Find where the given text appears and provide that cell's center as [x, y] coordinate. 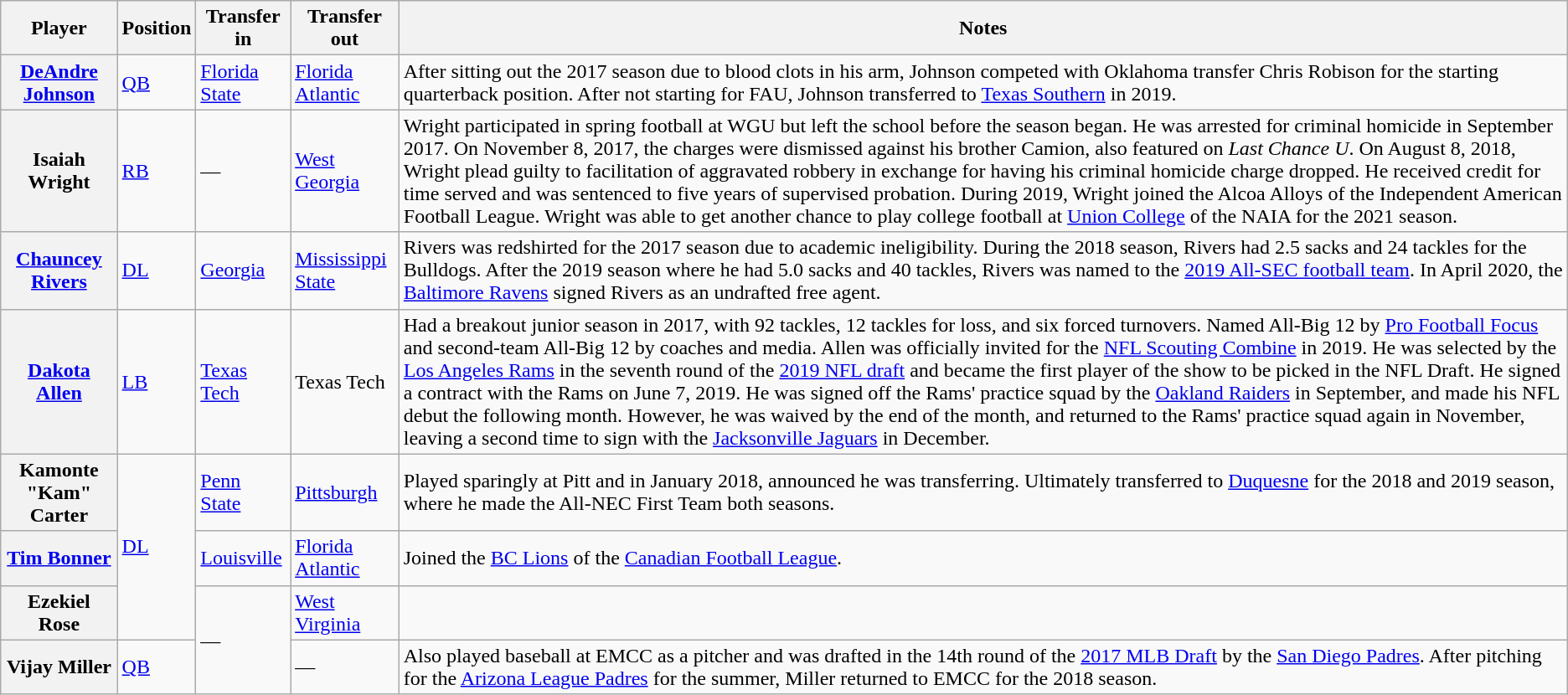
LB [157, 382]
Pittsburgh [345, 492]
Dakota Allen [59, 382]
Vijay Miller [59, 667]
West Virginia [345, 613]
Louisville [243, 558]
Chauncey Rivers [59, 270]
Position [157, 28]
Tim Bonner [59, 558]
Mississippi State [345, 270]
Transfer out [345, 28]
Isaiah Wright [59, 171]
Florida State [243, 82]
Transfer in [243, 28]
Georgia [243, 270]
Notes [983, 28]
RB [157, 171]
Joined the BC Lions of the Canadian Football League. [983, 558]
West Georgia [345, 171]
Kamonte "Kam" Carter [59, 492]
Ezekiel Rose [59, 613]
Penn State [243, 492]
DeAndre Johnson [59, 82]
Player [59, 28]
